Scan for the cell matching the given text and deliver its [X, Y] coordinate at center. 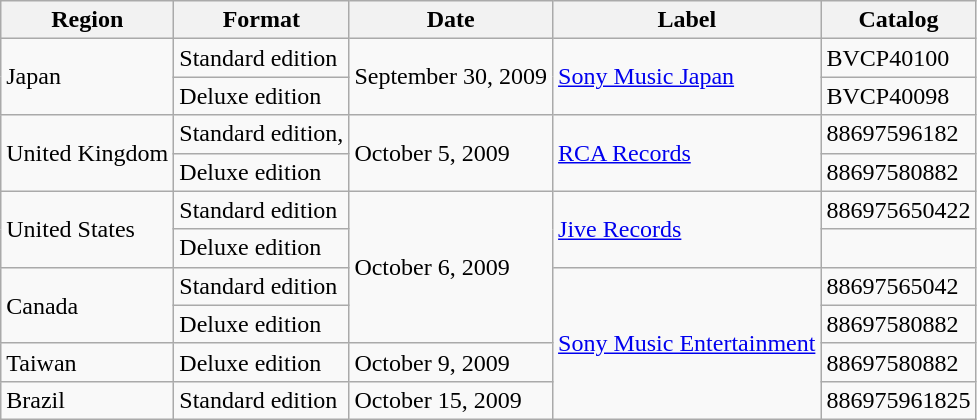
Standard edition, [262, 134]
United States [88, 229]
BVCP40100 [898, 58]
October 15, 2009 [451, 400]
Taiwan [88, 362]
September 30, 2009 [451, 77]
Sony Music Japan [687, 77]
October 5, 2009 [451, 153]
Brazil [88, 400]
886975961825 [898, 400]
886975650422 [898, 210]
BVCP40098 [898, 96]
88697565042 [898, 286]
Sony Music Entertainment [687, 343]
Jive Records [687, 229]
Format [262, 20]
October 6, 2009 [451, 267]
Japan [88, 77]
United Kingdom [88, 153]
RCA Records [687, 153]
October 9, 2009 [451, 362]
Catalog [898, 20]
Region [88, 20]
Canada [88, 305]
Date [451, 20]
Label [687, 20]
88697596182 [898, 134]
